From the cell containing the given text, extract its center point as (x, y) coordinate. 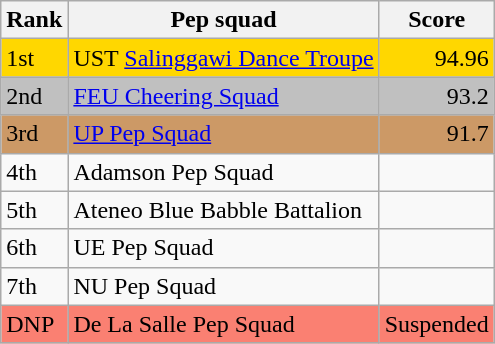
4th (34, 172)
Score (436, 20)
UST Salinggawi Dance Troupe (224, 58)
7th (34, 286)
2nd (34, 96)
3rd (34, 134)
Pep squad (224, 20)
UE Pep Squad (224, 248)
Ateneo Blue Babble Battalion (224, 210)
Adamson Pep Squad (224, 172)
NU Pep Squad (224, 286)
5th (34, 210)
91.7 (436, 134)
Suspended (436, 324)
FEU Cheering Squad (224, 96)
De La Salle Pep Squad (224, 324)
Rank (34, 20)
UP Pep Squad (224, 134)
94.96 (436, 58)
6th (34, 248)
DNP (34, 324)
1st (34, 58)
93.2 (436, 96)
